Search for the cell housing the specified text and yield its [x, y] center coordinate. 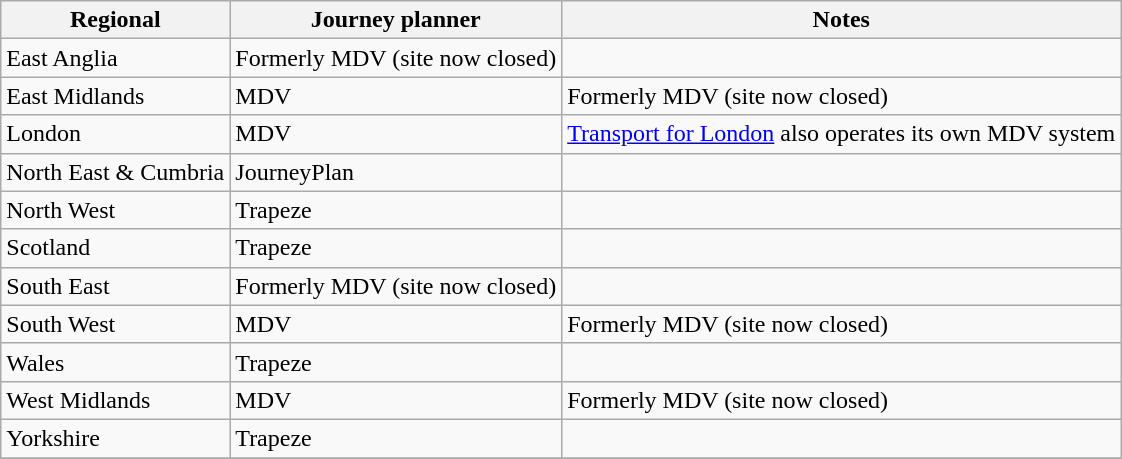
North West [116, 210]
East Anglia [116, 58]
JourneyPlan [396, 172]
Wales [116, 362]
Regional [116, 20]
Scotland [116, 248]
East Midlands [116, 96]
Yorkshire [116, 438]
South West [116, 324]
South East [116, 286]
North East & Cumbria [116, 172]
Notes [842, 20]
West Midlands [116, 400]
London [116, 134]
Journey planner [396, 20]
Transport for London also operates its own MDV system [842, 134]
